Provide the [X, Y] coordinate of the cell's center where the given text is located.  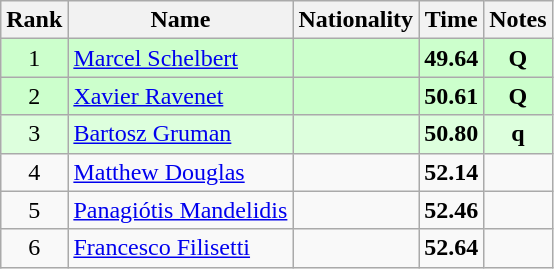
Panagiótis Mandelidis [180, 210]
2 [34, 96]
52.64 [452, 248]
Name [180, 20]
Bartosz Gruman [180, 134]
Rank [34, 20]
q [518, 134]
Xavier Ravenet [180, 96]
Time [452, 20]
4 [34, 172]
1 [34, 58]
Marcel Schelbert [180, 58]
50.80 [452, 134]
5 [34, 210]
49.64 [452, 58]
3 [34, 134]
Nationality [356, 20]
52.46 [452, 210]
Notes [518, 20]
Francesco Filisetti [180, 248]
50.61 [452, 96]
52.14 [452, 172]
6 [34, 248]
Matthew Douglas [180, 172]
